Capture the cell that displays the provided text and extract its [x, y] central coordinate. 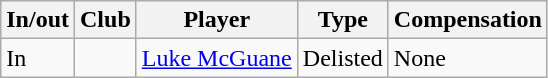
Compensation [468, 20]
Player [216, 20]
Delisted [342, 58]
None [468, 58]
Luke McGuane [216, 58]
Type [342, 20]
In [38, 58]
Club [106, 20]
In/out [38, 20]
